Identify which cell holds the provided text, then report its (x, y) central coordinate. 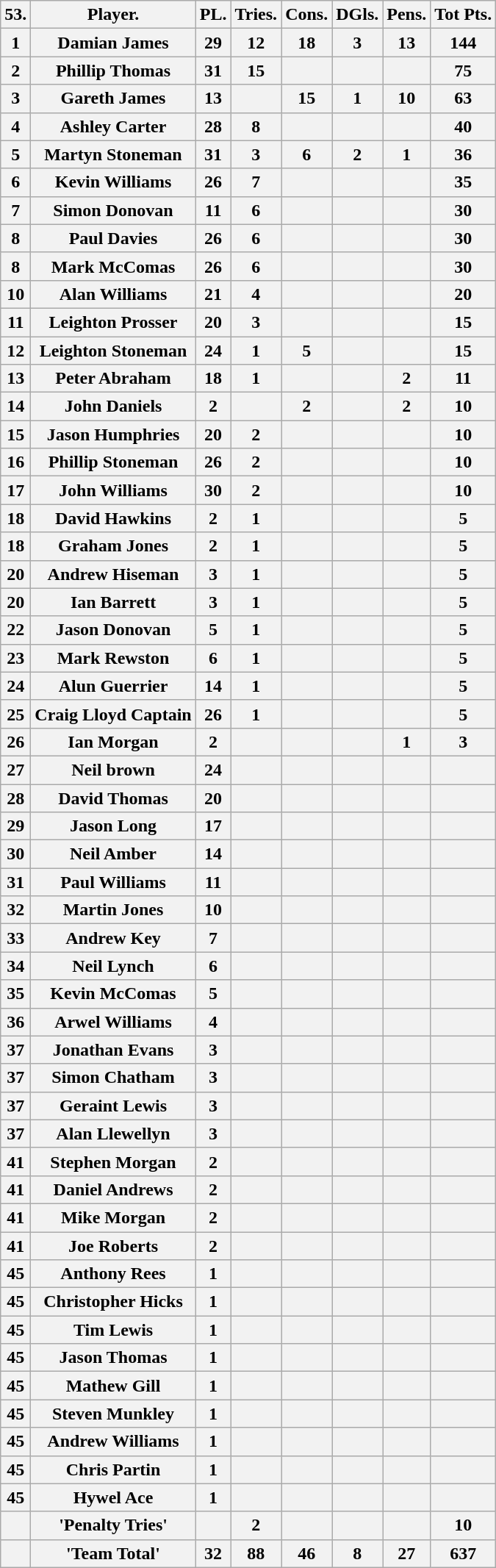
Neil Amber (113, 854)
Simon Donovan (113, 210)
Daniel Andrews (113, 1189)
Tries. (256, 15)
16 (16, 462)
Graham Jones (113, 546)
John Daniels (113, 407)
Pens. (407, 15)
Jason Donovan (113, 630)
23 (16, 658)
Peter Abraham (113, 379)
63 (463, 99)
33 (16, 938)
88 (256, 1553)
Ian Barrett (113, 602)
John Williams (113, 490)
75 (463, 71)
Kevin McComas (113, 994)
Andrew Williams (113, 1442)
Player. (113, 15)
Jason Humphries (113, 434)
Jonathan Evans (113, 1050)
Ashley Carter (113, 126)
53. (16, 15)
Tim Lewis (113, 1330)
'Team Total' (113, 1553)
637 (463, 1553)
David Thomas (113, 798)
Alan Williams (113, 294)
25 (16, 714)
21 (213, 294)
Ian Morgan (113, 742)
Leighton Prosser (113, 322)
Chris Partin (113, 1469)
David Hawkins (113, 518)
40 (463, 126)
Geraint Lewis (113, 1106)
Phillip Thomas (113, 71)
Andrew Hiseman (113, 574)
Mathew Gill (113, 1386)
Jason Long (113, 826)
Mark McComas (113, 266)
Kevin Williams (113, 182)
Neil brown (113, 770)
Steven Munkley (113, 1414)
Mark Rewston (113, 658)
Jason Thomas (113, 1358)
Stephen Morgan (113, 1161)
Phillip Stoneman (113, 462)
Anthony Rees (113, 1274)
'Penalty Tries' (113, 1525)
Craig Lloyd Captain (113, 714)
Alun Guerrier (113, 686)
Tot Pts. (463, 15)
Arwel Williams (113, 1022)
Paul Williams (113, 882)
Cons. (307, 15)
34 (16, 966)
46 (307, 1553)
Leighton Stoneman (113, 351)
Alan Llewellyn (113, 1134)
Martin Jones (113, 910)
DGls. (357, 15)
Hywel Ace (113, 1497)
144 (463, 43)
Damian James (113, 43)
Christopher Hicks (113, 1302)
Gareth James (113, 99)
Joe Roberts (113, 1246)
Neil Lynch (113, 966)
Martyn Stoneman (113, 154)
Mike Morgan (113, 1217)
PL. (213, 15)
Simon Chatham (113, 1078)
22 (16, 630)
Andrew Key (113, 938)
Paul Davies (113, 238)
